Locate the cell with the specified text and output its [X, Y] center coordinate. 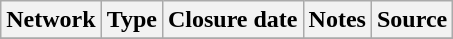
Type [132, 20]
Notes [337, 20]
Network [51, 20]
Closure date [232, 20]
Source [412, 20]
